Extract the [X, Y] coordinate from the center of the cell holding the provided text.  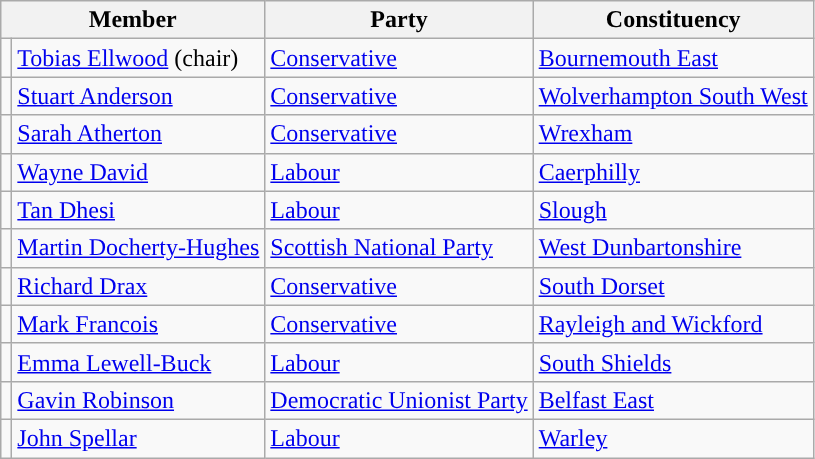
Emma Lewell-Buck [138, 362]
West Dunbartonshire [673, 248]
Wayne David [138, 172]
South Shields [673, 362]
Member [133, 20]
Warley [673, 438]
Scottish National Party [399, 248]
Slough [673, 210]
Mark Francois [138, 324]
John Spellar [138, 438]
Richard Drax [138, 286]
Party [399, 20]
Stuart Anderson [138, 96]
Belfast East [673, 400]
Caerphilly [673, 172]
Tan Dhesi [138, 210]
Constituency [673, 20]
Sarah Atherton [138, 134]
Tobias Ellwood (chair) [138, 58]
South Dorset [673, 286]
Wrexham [673, 134]
Democratic Unionist Party [399, 400]
Gavin Robinson [138, 400]
Rayleigh and Wickford [673, 324]
Bournemouth East [673, 58]
Martin Docherty-Hughes [138, 248]
Wolverhampton South West [673, 96]
